Return [x, y] of the center of cell containing provided text 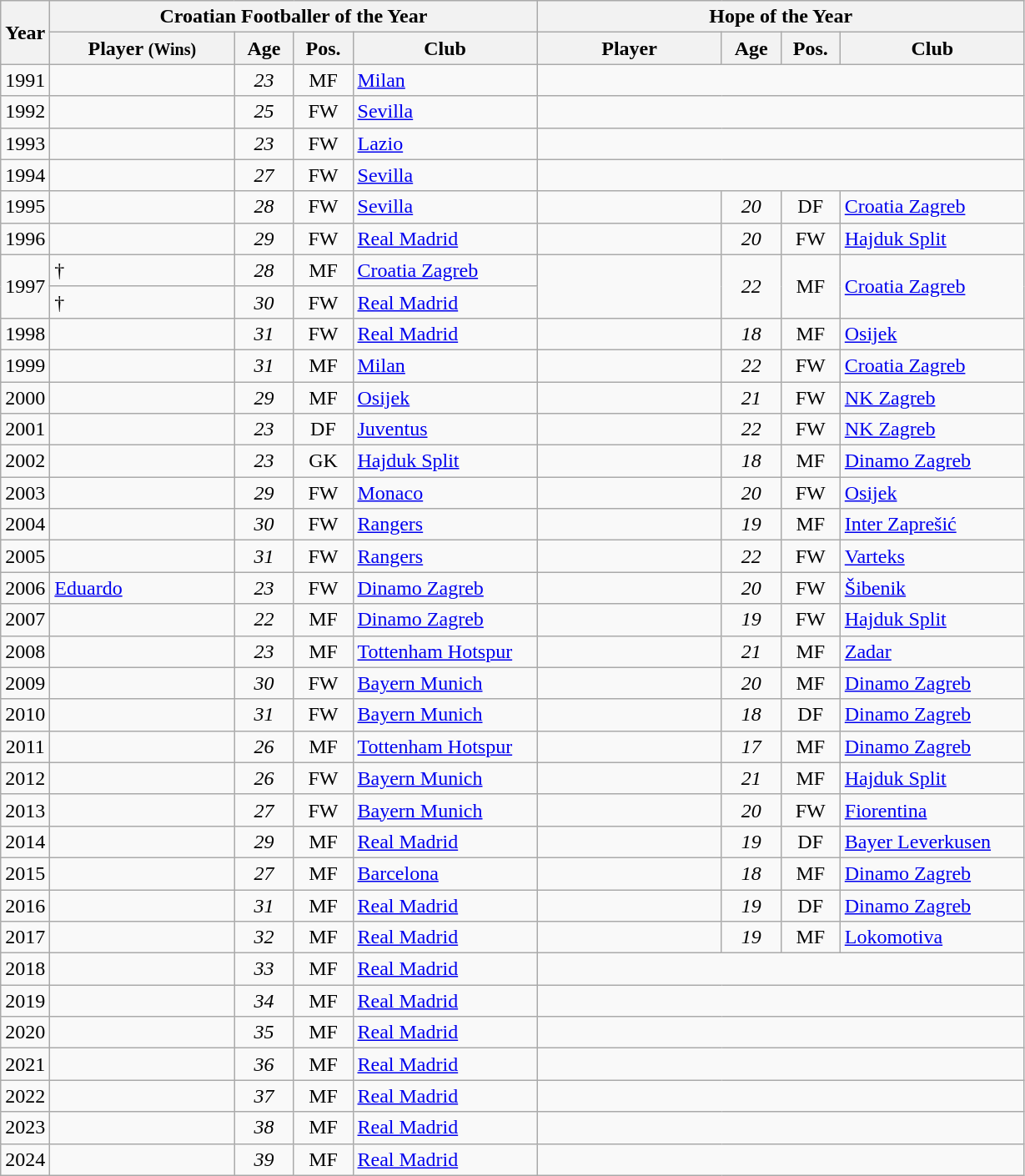
1996 [25, 239]
2023 [25, 1128]
Croatian Footballer of the Year [294, 17]
Year [25, 33]
1997 [25, 286]
2024 [25, 1159]
Monaco [445, 493]
35 [264, 1033]
2013 [25, 810]
Fiorentina [932, 810]
38 [264, 1128]
1995 [25, 207]
Varteks [932, 556]
2011 [25, 746]
1994 [25, 175]
2007 [25, 620]
2016 [25, 905]
Player (Wins) [142, 48]
2014 [25, 842]
Šibenik [932, 588]
Zadar [932, 651]
2017 [25, 937]
2020 [25, 1033]
2018 [25, 969]
1991 [25, 80]
Bayer Leverkusen [932, 842]
2002 [25, 461]
Eduardo [142, 588]
1998 [25, 334]
Player [629, 48]
2005 [25, 556]
Hope of the Year [781, 17]
2000 [25, 398]
32 [264, 937]
GK [324, 461]
36 [264, 1064]
2010 [25, 715]
2003 [25, 493]
Barcelona [445, 873]
39 [264, 1159]
Lokomotiva [932, 937]
33 [264, 969]
1999 [25, 365]
2015 [25, 873]
2012 [25, 778]
Juventus [445, 430]
2022 [25, 1096]
1993 [25, 143]
2006 [25, 588]
25 [264, 112]
Lazio [445, 143]
37 [264, 1096]
2021 [25, 1064]
2008 [25, 651]
17 [751, 746]
2019 [25, 1001]
Inter Zaprešić [932, 525]
2009 [25, 683]
2001 [25, 430]
2004 [25, 525]
1992 [25, 112]
34 [264, 1001]
